From the cell containing the given text, extract its center point as (X, Y) coordinate. 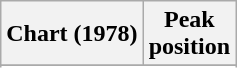
Chart (1978) (72, 34)
Peakposition (189, 34)
